Determine the [X, Y] coordinate at the center of the cell enclosing the given text.  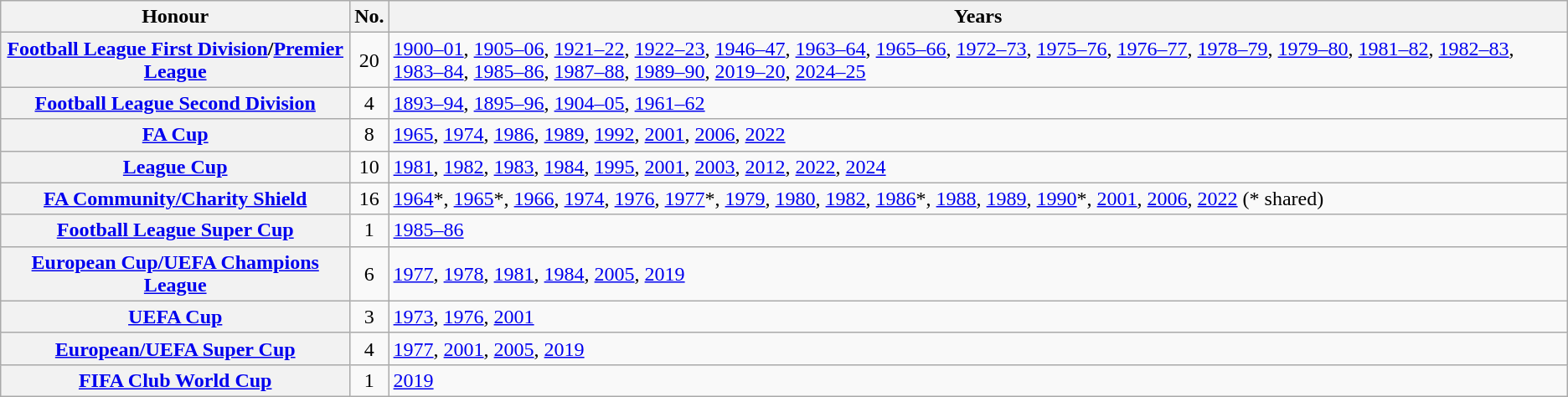
European Cup/UEFA Champions League [176, 273]
UEFA Cup [176, 317]
Football League Super Cup [176, 230]
8 [369, 135]
16 [369, 198]
6 [369, 273]
1964*, 1965*, 1966, 1974, 1976, 1977*, 1979, 1980, 1982, 1986*, 1988, 1989, 1990*, 2001, 2006, 2022 (* shared) [978, 198]
1977, 2001, 2005, 2019 [978, 348]
1973, 1976, 2001 [978, 317]
1977, 1978, 1981, 1984, 2005, 2019 [978, 273]
1981, 1982, 1983, 1984, 1995, 2001, 2003, 2012, 2022, 2024 [978, 167]
FA Community/Charity Shield [176, 198]
1985–86 [978, 230]
1893–94, 1895–96, 1904–05, 1961–62 [978, 103]
2019 [978, 380]
10 [369, 167]
League Cup [176, 167]
Football League First Division/Premier League [176, 60]
No. [369, 17]
FA Cup [176, 135]
1965, 1974, 1986, 1989, 1992, 2001, 2006, 2022 [978, 135]
Football League Second Division [176, 103]
20 [369, 60]
3 [369, 317]
FIFA Club World Cup [176, 380]
Years [978, 17]
Honour [176, 17]
European/UEFA Super Cup [176, 348]
